Determine the [X, Y] coordinate at the center of the cell enclosing the given text.  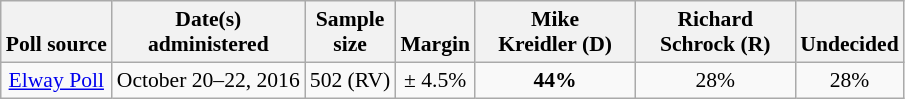
Elway Poll [56, 80]
Margin [435, 32]
44% [555, 80]
502 (RV) [350, 80]
RichardSchrock (R) [715, 32]
Samplesize [350, 32]
Undecided [849, 32]
October 20–22, 2016 [208, 80]
Poll source [56, 32]
Date(s)administered [208, 32]
MikeKreidler (D) [555, 32]
± 4.5% [435, 80]
